Identify which cell holds the provided text, then report its (X, Y) central coordinate. 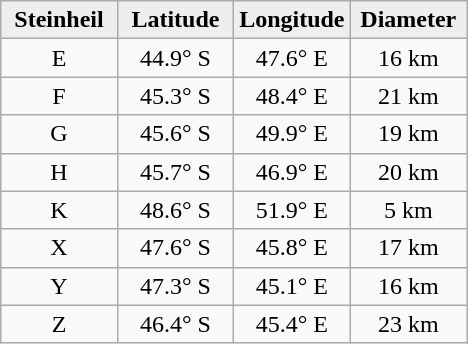
21 km (408, 96)
K (59, 210)
44.9° S (175, 58)
45.6° S (175, 134)
Diameter (408, 20)
47.6° S (175, 248)
45.8° E (292, 248)
45.7° S (175, 172)
G (59, 134)
20 km (408, 172)
45.1° E (292, 286)
X (59, 248)
48.6° S (175, 210)
Longitude (292, 20)
46.9° E (292, 172)
Z (59, 324)
E (59, 58)
17 km (408, 248)
45.3° S (175, 96)
Latitude (175, 20)
Steinheil (59, 20)
47.6° E (292, 58)
47.3° S (175, 286)
46.4° S (175, 324)
49.9° E (292, 134)
Y (59, 286)
51.9° E (292, 210)
19 km (408, 134)
5 km (408, 210)
H (59, 172)
23 km (408, 324)
F (59, 96)
45.4° E (292, 324)
48.4° E (292, 96)
